Return the (X, Y) coordinate for the center point of the cell that contains the specified text.  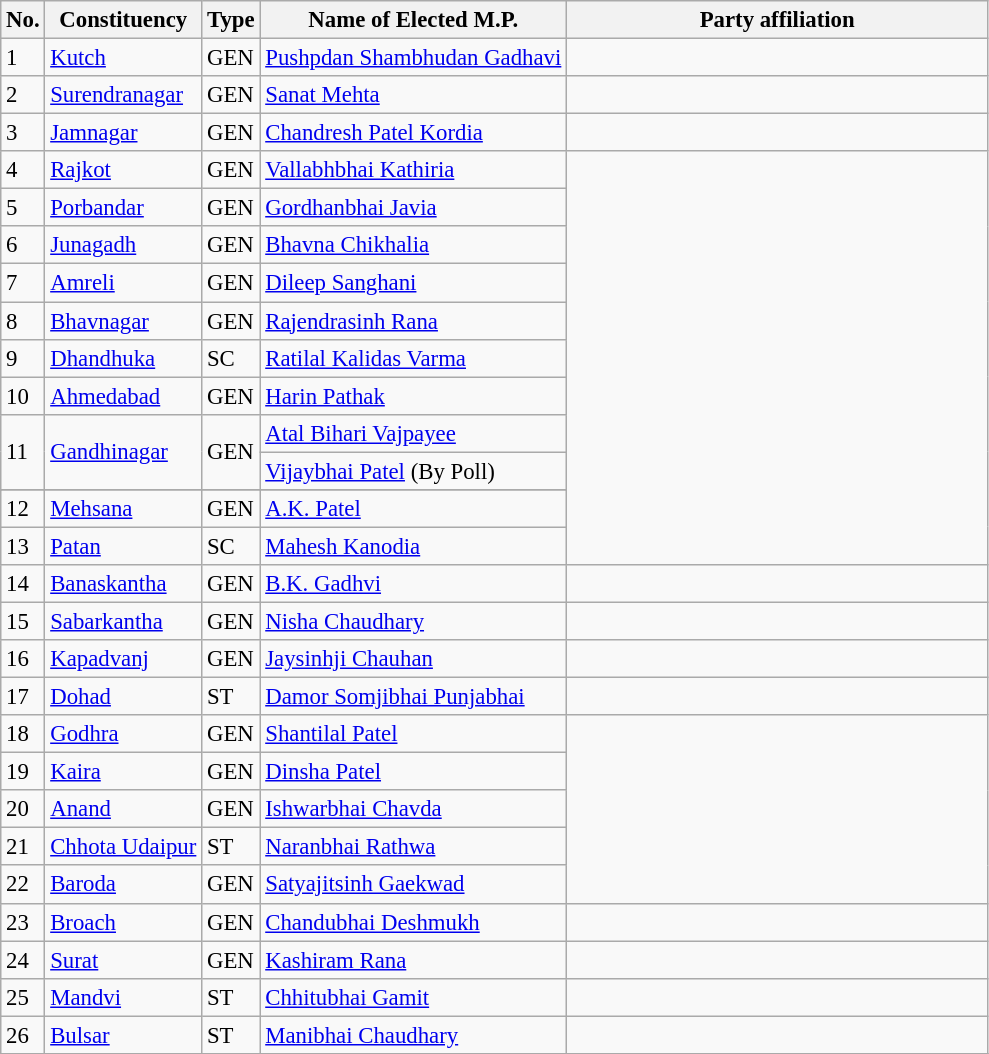
Bhavna Chikhalia (414, 245)
Broach (124, 922)
Shantilal Patel (414, 734)
15 (23, 621)
Ratilal Kalidas Varma (414, 358)
Dhandhuka (124, 358)
Anand (124, 809)
Mandvi (124, 997)
20 (23, 809)
Kapadvanj (124, 659)
Sanat Mehta (414, 95)
Jamnagar (124, 133)
25 (23, 997)
Chhitubhai Gamit (414, 997)
24 (23, 960)
13 (23, 546)
Bhavnagar (124, 321)
12 (23, 509)
Rajkot (124, 170)
Porbandar (124, 208)
Pushpdan Shambhudan Gadhavi (414, 58)
9 (23, 358)
Bulsar (124, 1035)
Harin Pathak (414, 396)
Chandubhai Deshmukh (414, 922)
Dileep Sanghani (414, 283)
23 (23, 922)
Sabarkantha (124, 621)
Type (231, 20)
11 (23, 452)
A.K. Patel (414, 509)
2 (23, 95)
Jaysinhji Chauhan (414, 659)
5 (23, 208)
Damor Somjibhai Punjabhai (414, 697)
6 (23, 245)
Kashiram Rana (414, 960)
Surat (124, 960)
Godhra (124, 734)
Banaskantha (124, 584)
4 (23, 170)
Manibhai Chaudhary (414, 1035)
Mehsana (124, 509)
8 (23, 321)
10 (23, 396)
Chandresh Patel Kordia (414, 133)
Dinsha Patel (414, 772)
B.K. Gadhvi (414, 584)
17 (23, 697)
Nisha Chaudhary (414, 621)
Patan (124, 546)
19 (23, 772)
14 (23, 584)
Vallabhbhai Kathiria (414, 170)
18 (23, 734)
Vijaybhai Patel (By Poll) (414, 471)
Mahesh Kanodia (414, 546)
Kaira (124, 772)
3 (23, 133)
Gordhanbhai Javia (414, 208)
21 (23, 847)
Chhota Udaipur (124, 847)
Surendranagar (124, 95)
26 (23, 1035)
1 (23, 58)
Party affiliation (778, 20)
Dohad (124, 697)
22 (23, 885)
Satyajitsinh Gaekwad (414, 885)
Rajendrasinh Rana (414, 321)
Junagadh (124, 245)
Constituency (124, 20)
7 (23, 283)
Atal Bihari Vajpayee (414, 433)
Baroda (124, 885)
Name of Elected M.P. (414, 20)
Gandhinagar (124, 452)
No. (23, 20)
Naranbhai Rathwa (414, 847)
16 (23, 659)
Ahmedabad (124, 396)
Amreli (124, 283)
Ishwarbhai Chavda (414, 809)
Kutch (124, 58)
